For the text-containing cell, return its midpoint in [x, y] coordinate format. 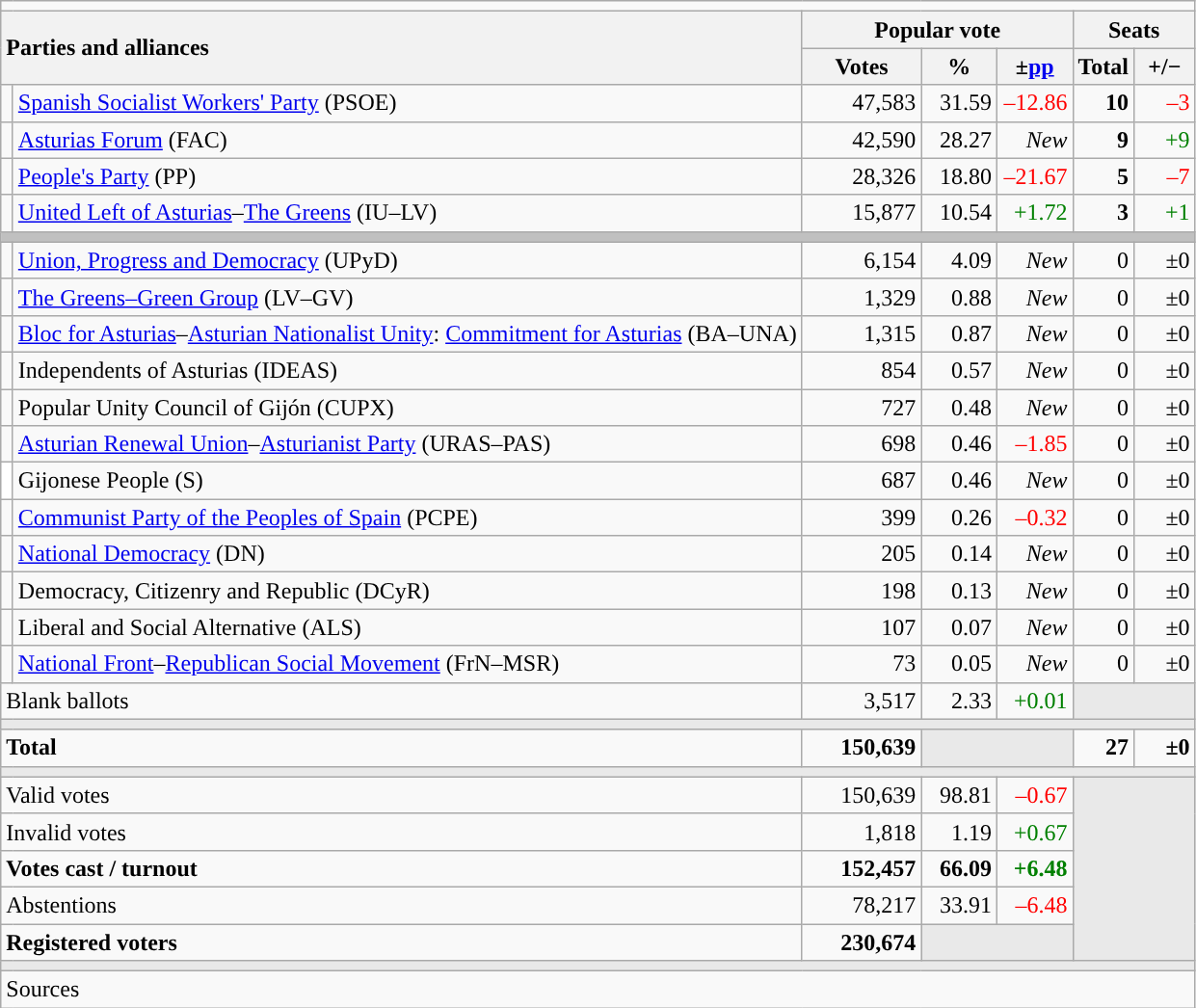
5 [1103, 176]
United Left of Asturias–The Greens (IU–LV) [407, 213]
27 [1103, 748]
0.57 [960, 370]
10 [1103, 103]
15,877 [862, 213]
–0.32 [1035, 517]
42,590 [862, 140]
Liberal and Social Alternative (ALS) [407, 627]
+0.01 [1035, 701]
152,457 [862, 868]
66.09 [960, 868]
+6.48 [1035, 868]
230,674 [862, 942]
+0.67 [1035, 832]
4.09 [960, 260]
28,326 [862, 176]
Votes cast / turnout [402, 868]
107 [862, 627]
0.88 [960, 297]
Spanish Socialist Workers' Party (PSOE) [407, 103]
Communist Party of the Peoples of Spain (PCPE) [407, 517]
–1.85 [1035, 444]
+1 [1165, 213]
–7 [1165, 176]
National Front–Republican Social Movement (FrN–MSR) [407, 664]
0.14 [960, 554]
2.33 [960, 701]
687 [862, 481]
±pp [1035, 66]
Votes [862, 66]
Asturias Forum (FAC) [407, 140]
Abstentions [402, 905]
+/− [1165, 66]
3 [1103, 213]
The Greens–Green Group (LV–GV) [407, 297]
Popular vote [937, 30]
10.54 [960, 213]
698 [862, 444]
National Democracy (DN) [407, 554]
0.87 [960, 333]
31.59 [960, 103]
0.07 [960, 627]
73 [862, 664]
1.19 [960, 832]
78,217 [862, 905]
Independents of Asturias (IDEAS) [407, 370]
Valid votes [402, 795]
People's Party (PP) [407, 176]
33.91 [960, 905]
9 [1103, 140]
0.05 [960, 664]
28.27 [960, 140]
–6.48 [1035, 905]
1,818 [862, 832]
Sources [598, 990]
1,315 [862, 333]
Registered voters [402, 942]
–3 [1165, 103]
1,329 [862, 297]
98.81 [960, 795]
–0.67 [1035, 795]
205 [862, 554]
+1.72 [1035, 213]
Gijonese People (S) [407, 481]
47,583 [862, 103]
399 [862, 517]
Democracy, Citizenry and Republic (DCyR) [407, 591]
Asturian Renewal Union–Asturianist Party (URAS–PAS) [407, 444]
854 [862, 370]
Union, Progress and Democracy (UPyD) [407, 260]
Blank ballots [402, 701]
Seats [1133, 30]
+9 [1165, 140]
0.48 [960, 408]
6,154 [862, 260]
0.13 [960, 591]
% [960, 66]
0.26 [960, 517]
–21.67 [1035, 176]
Parties and alliances [402, 48]
198 [862, 591]
–12.86 [1035, 103]
727 [862, 408]
18.80 [960, 176]
Bloc for Asturias–Asturian Nationalist Unity: Commitment for Asturias (BA–UNA) [407, 333]
Popular Unity Council of Gijón (CUPX) [407, 408]
3,517 [862, 701]
Invalid votes [402, 832]
